Find where the given text appears and provide that cell's center as (x, y) coordinate. 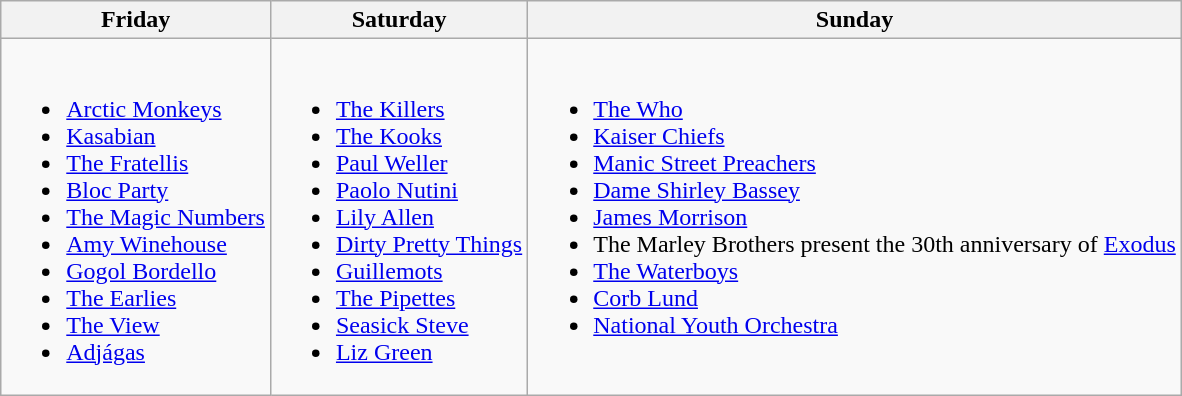
Friday (136, 20)
Sunday (855, 20)
The KillersThe KooksPaul WellerPaolo NutiniLily AllenDirty Pretty ThingsGuillemotsThe PipettesSeasick SteveLiz Green (398, 217)
Arctic MonkeysKasabianThe FratellisBloc PartyThe Magic NumbersAmy WinehouseGogol BordelloThe EarliesThe ViewAdjágas (136, 217)
Saturday (398, 20)
